From the cell containing the given text, extract its center point as (x, y) coordinate. 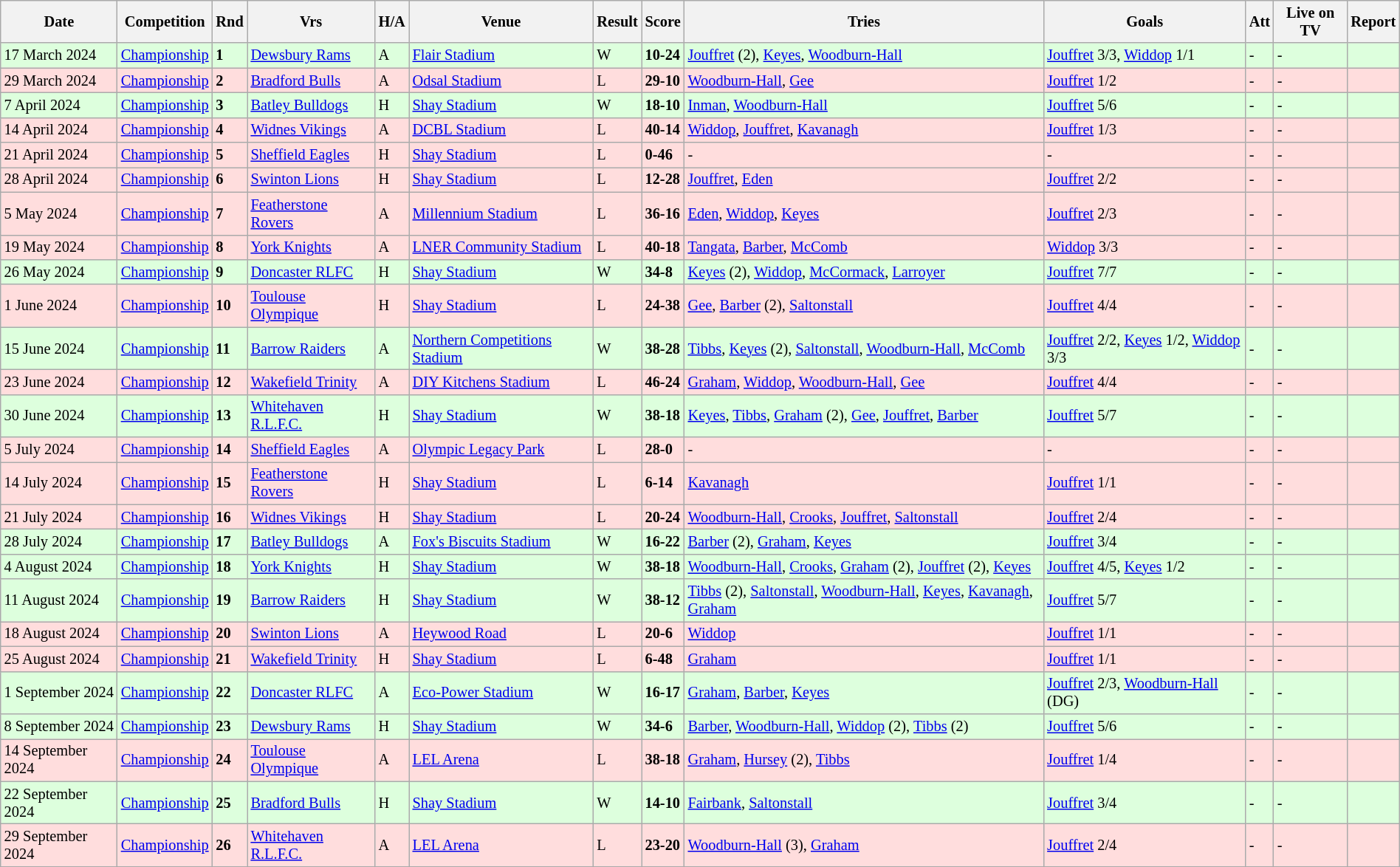
5 (229, 155)
15 June 2024 (59, 349)
Flair Stadium (501, 55)
23 June 2024 (59, 382)
1 June 2024 (59, 306)
Northern Competitions Stadium (501, 349)
46-24 (663, 382)
8 September 2024 (59, 726)
Jouffret 2/2, Keyes 1/2, Widdop 3/3 (1145, 349)
Fairbank, Saltonstall (864, 803)
11 (229, 349)
11 August 2024 (59, 600)
Jouffret 2/3, Woodburn-Hall (DG) (1145, 693)
Kavanagh (864, 483)
4 (229, 130)
21 (229, 659)
Woodburn-Hall, Crooks, Graham (2), Jouffret (2), Keyes (864, 566)
20-24 (663, 517)
Jouffret 3/3, Widdop 1/1 (1145, 55)
Jouffret (2), Keyes, Woodburn-Hall (864, 55)
16-22 (663, 541)
6-14 (663, 483)
23-20 (663, 845)
Jouffret 1/2 (1145, 80)
Woodburn-Hall, Crooks, Jouffret, Saltonstall (864, 517)
22 (229, 693)
14 April 2024 (59, 130)
DCBL Stadium (501, 130)
15 (229, 483)
16 (229, 517)
Graham, Barber, Keyes (864, 693)
Goals (1145, 21)
18-10 (663, 105)
18 August 2024 (59, 634)
7 April 2024 (59, 105)
Eco-Power Stadium (501, 693)
0-46 (663, 155)
5 July 2024 (59, 450)
Graham, Hursey (2), Tibbs (864, 760)
Keyes (2), Widdop, McCormack, Larroyer (864, 272)
Widdop 3/3 (1145, 247)
Jouffret 7/7 (1145, 272)
3 (229, 105)
28 April 2024 (59, 179)
Woodburn-Hall (3), Graham (864, 845)
Widdop, Jouffret, Kavanagh (864, 130)
Fox's Biscuits Stadium (501, 541)
29-10 (663, 80)
Gee, Barber (2), Saltonstall (864, 306)
9 (229, 272)
Tangata, Barber, McComb (864, 247)
Odsal Stadium (501, 80)
H/A (392, 21)
20-6 (663, 634)
Widdop (864, 634)
21 April 2024 (59, 155)
18 (229, 566)
14 July 2024 (59, 483)
5 May 2024 (59, 213)
6 (229, 179)
Tries (864, 21)
29 March 2024 (59, 80)
38-12 (663, 600)
Olympic Legacy Park (501, 450)
26 May 2024 (59, 272)
25 August 2024 (59, 659)
Jouffret 1/3 (1145, 130)
Jouffret 4/5, Keyes 1/2 (1145, 566)
10 (229, 306)
Graham (864, 659)
17 (229, 541)
Jouffret, Eden (864, 179)
Att (1260, 21)
Rnd (229, 21)
26 (229, 845)
17 March 2024 (59, 55)
Venue (501, 21)
Date (59, 21)
24 (229, 760)
23 (229, 726)
Woodburn-Hall, Gee (864, 80)
16-17 (663, 693)
7 (229, 213)
4 August 2024 (59, 566)
38-28 (663, 349)
24-38 (663, 306)
25 (229, 803)
40-14 (663, 130)
Competition (165, 21)
28 July 2024 (59, 541)
Millennium Stadium (501, 213)
Tibbs, Keyes (2), Saltonstall, Woodburn-Hall, McComb (864, 349)
30 June 2024 (59, 416)
28-0 (663, 450)
Tibbs (2), Saltonstall, Woodburn-Hall, Keyes, Kavanagh, Graham (864, 600)
Live on TV (1310, 21)
Score (663, 21)
LNER Community Stadium (501, 247)
Jouffret 2/3 (1145, 213)
36-16 (663, 213)
Report (1373, 21)
1 September 2024 (59, 693)
21 July 2024 (59, 517)
34-6 (663, 726)
12 (229, 382)
Graham, Widdop, Woodburn-Hall, Gee (864, 382)
14-10 (663, 803)
Barber (2), Graham, Keyes (864, 541)
13 (229, 416)
20 (229, 634)
Jouffret 2/2 (1145, 179)
6-48 (663, 659)
Heywood Road (501, 634)
34-8 (663, 272)
14 September 2024 (59, 760)
Barber, Woodburn-Hall, Widdop (2), Tibbs (2) (864, 726)
Inman, Woodburn-Hall (864, 105)
22 September 2024 (59, 803)
12-28 (663, 179)
Vrs (312, 21)
29 September 2024 (59, 845)
10-24 (663, 55)
2 (229, 80)
1 (229, 55)
Jouffret 1/4 (1145, 760)
19 May 2024 (59, 247)
DIY Kitchens Stadium (501, 382)
40-18 (663, 247)
Keyes, Tibbs, Graham (2), Gee, Jouffret, Barber (864, 416)
8 (229, 247)
Eden, Widdop, Keyes (864, 213)
14 (229, 450)
Result (617, 21)
19 (229, 600)
